Pinpoint the cell where the given text exists, returning its [x, y] midpoint coordinate. 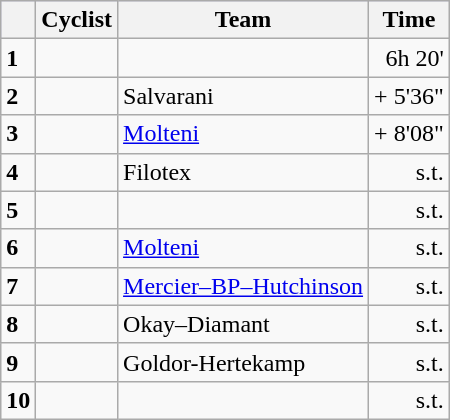
1 [18, 58]
9 [18, 362]
10 [18, 400]
6h 20' [410, 58]
4 [18, 172]
Goldor-Hertekamp [244, 362]
Cyclist [77, 20]
Filotex [244, 172]
+ 5'36" [410, 96]
7 [18, 286]
3 [18, 134]
6 [18, 248]
Time [410, 20]
2 [18, 96]
8 [18, 324]
Mercier–BP–Hutchinson [244, 286]
5 [18, 210]
Team [244, 20]
+ 8'08" [410, 134]
Salvarani [244, 96]
Okay–Diamant [244, 324]
